Determine the (X, Y) coordinate at the center of the cell enclosing the given text.  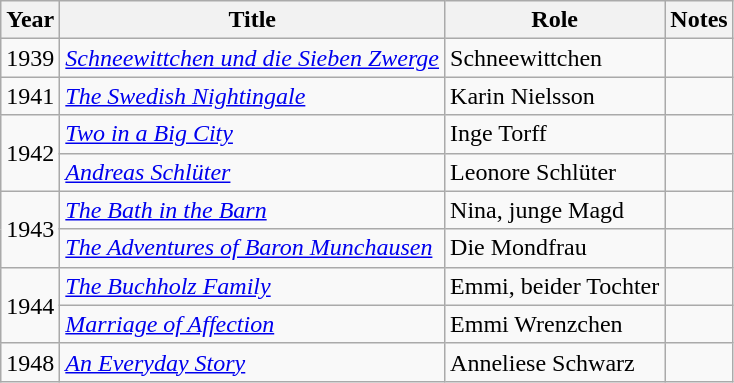
The Buchholz Family (252, 286)
1942 (30, 153)
Marriage of Affection (252, 324)
Title (252, 20)
Karin Nielsson (555, 96)
Role (555, 20)
Andreas Schlüter (252, 172)
Schneewittchen (555, 58)
Die Mondfrau (555, 248)
Nina, junge Magd (555, 210)
The Bath in the Barn (252, 210)
1943 (30, 229)
Anneliese Schwarz (555, 362)
Emmi, beider Tochter (555, 286)
Year (30, 20)
Schneewittchen und die Sieben Zwerge (252, 58)
The Swedish Nightingale (252, 96)
1948 (30, 362)
An Everyday Story (252, 362)
The Adventures of Baron Munchausen (252, 248)
1944 (30, 305)
Leonore Schlüter (555, 172)
1939 (30, 58)
1941 (30, 96)
Notes (699, 20)
Emmi Wrenzchen (555, 324)
Inge Torff (555, 134)
Two in a Big City (252, 134)
